Search for the cell housing the specified text and yield its (x, y) center coordinate. 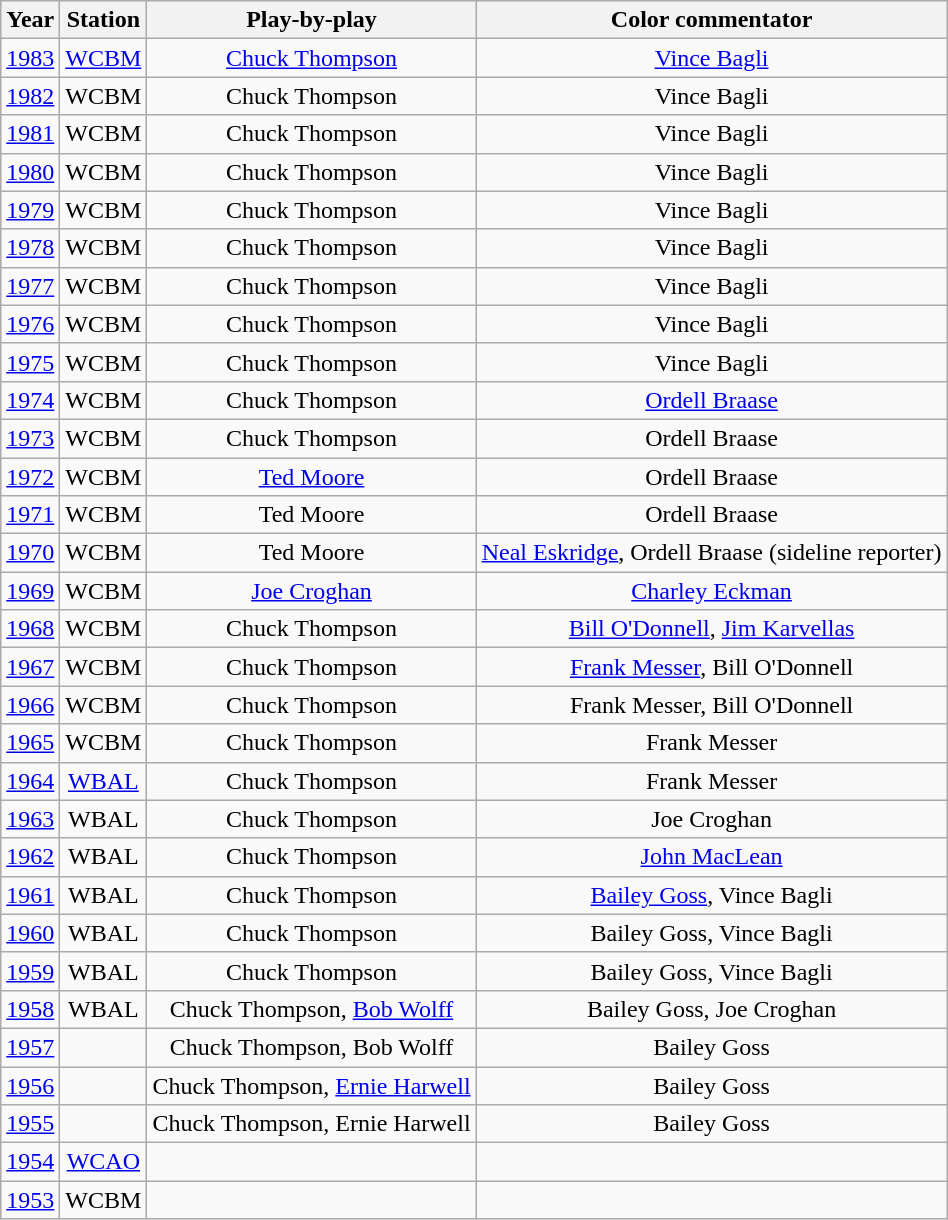
Bailey Goss, Joe Croghan (712, 1009)
1955 (30, 1124)
1972 (30, 477)
1975 (30, 362)
Neal Eskridge, Ordell Braase (sideline reporter) (712, 553)
1970 (30, 553)
WCAO (104, 1162)
John MacLean (712, 857)
1981 (30, 134)
1974 (30, 400)
1954 (30, 1162)
1969 (30, 591)
1982 (30, 96)
1966 (30, 705)
1958 (30, 1009)
1960 (30, 933)
1965 (30, 743)
1962 (30, 857)
1976 (30, 324)
1983 (30, 58)
1957 (30, 1047)
1971 (30, 515)
Year (30, 20)
1956 (30, 1085)
1961 (30, 895)
1964 (30, 781)
1959 (30, 971)
Bill O'Donnell, Jim Karvellas (712, 629)
Station (104, 20)
1979 (30, 210)
1967 (30, 667)
Play-by-play (312, 20)
1973 (30, 438)
1978 (30, 248)
1968 (30, 629)
1963 (30, 819)
Color commentator (712, 20)
1980 (30, 172)
1953 (30, 1200)
Charley Eckman (712, 591)
1977 (30, 286)
